Identify which cell holds the provided text, then report its (x, y) central coordinate. 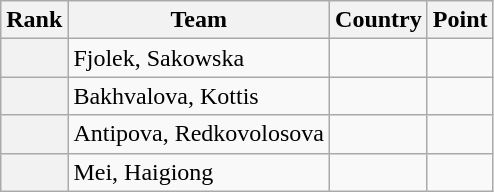
Bakhvalova, Kottis (199, 96)
Point (460, 20)
Country (379, 20)
Team (199, 20)
Fjolek, Sakowska (199, 58)
Rank (34, 20)
Antipova, Redkovolosova (199, 134)
Mei, Haigiong (199, 172)
